Scan for the cell matching the given text and deliver its (X, Y) coordinate at center. 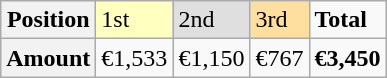
€1,533 (134, 58)
Amount (48, 58)
3rd (280, 20)
€1,150 (212, 58)
€767 (280, 58)
1st (134, 20)
€3,450 (348, 58)
Total (348, 20)
Position (48, 20)
2nd (212, 20)
